From the cell containing the given text, extract its center point as (X, Y) coordinate. 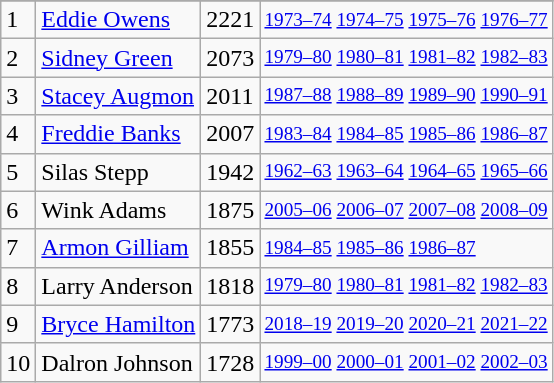
1728 (230, 362)
Wink Adams (118, 210)
1999–00 2000–01 2001–02 2002–03 (406, 362)
2 (18, 58)
1983–84 1984–85 1985–86 1986–87 (406, 134)
9 (18, 324)
1942 (230, 172)
2018–19 2019–20 2020–21 2021–22 (406, 324)
8 (18, 286)
6 (18, 210)
3 (18, 96)
Silas Stepp (118, 172)
1987–88 1988–89 1989–90 1990–91 (406, 96)
2011 (230, 96)
2005–06 2006–07 2007–08 2008–09 (406, 210)
2007 (230, 134)
2221 (230, 20)
2073 (230, 58)
10 (18, 362)
Bryce Hamilton (118, 324)
Eddie Owens (118, 20)
1855 (230, 248)
4 (18, 134)
1773 (230, 324)
1875 (230, 210)
1818 (230, 286)
Armon Gilliam (118, 248)
Larry Anderson (118, 286)
Stacey Augmon (118, 96)
7 (18, 248)
1984–85 1985–86 1986–87 (406, 248)
Dalron Johnson (118, 362)
Sidney Green (118, 58)
Freddie Banks (118, 134)
5 (18, 172)
1 (18, 20)
1962–63 1963–64 1964–65 1965–66 (406, 172)
1973–74 1974–75 1975–76 1976–77 (406, 20)
